Return (x, y) of the center of cell containing provided text 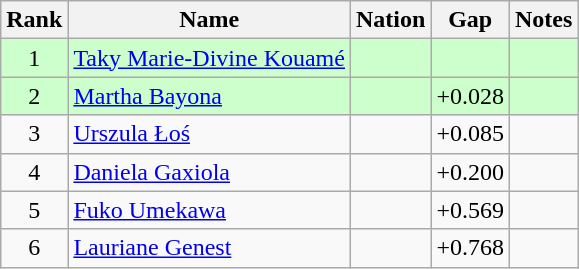
Taky Marie-Divine Kouamé (210, 58)
Rank (34, 20)
1 (34, 58)
Gap (470, 20)
+0.569 (470, 210)
6 (34, 248)
+0.085 (470, 134)
4 (34, 172)
+0.028 (470, 96)
Name (210, 20)
Fuko Umekawa (210, 210)
Notes (544, 20)
Martha Bayona (210, 96)
+0.768 (470, 248)
5 (34, 210)
Daniela Gaxiola (210, 172)
Lauriane Genest (210, 248)
Urszula Łoś (210, 134)
Nation (390, 20)
+0.200 (470, 172)
3 (34, 134)
2 (34, 96)
